Capture the cell that displays the provided text and extract its [X, Y] central coordinate. 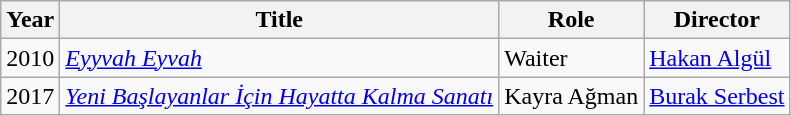
2017 [30, 96]
Kayra Ağman [572, 96]
2010 [30, 58]
Director [717, 20]
Hakan Algül [717, 58]
Burak Serbest [717, 96]
Waiter [572, 58]
Role [572, 20]
Yeni Başlayanlar İçin Hayatta Kalma Sanatı [280, 96]
Year [30, 20]
Title [280, 20]
Eyyvah Eyvah [280, 58]
